From the cell containing the given text, extract its center point as [X, Y] coordinate. 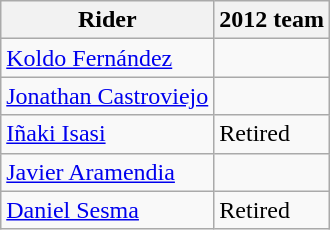
Rider [108, 20]
Iñaki Isasi [108, 134]
Daniel Sesma [108, 210]
Jonathan Castroviejo [108, 96]
Koldo Fernández [108, 58]
Javier Aramendia [108, 172]
2012 team [272, 20]
